Capture the cell that displays the provided text and extract its [x, y] central coordinate. 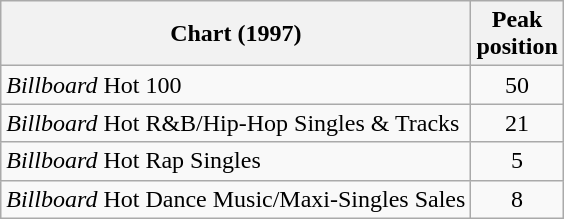
Billboard Hot 100 [236, 85]
8 [517, 199]
Chart (1997) [236, 34]
5 [517, 161]
50 [517, 85]
Billboard Hot R&B/Hip-Hop Singles & Tracks [236, 123]
Billboard Hot Dance Music/Maxi-Singles Sales [236, 199]
21 [517, 123]
Peakposition [517, 34]
Billboard Hot Rap Singles [236, 161]
